Identify which cell holds the provided text, then report its [x, y] central coordinate. 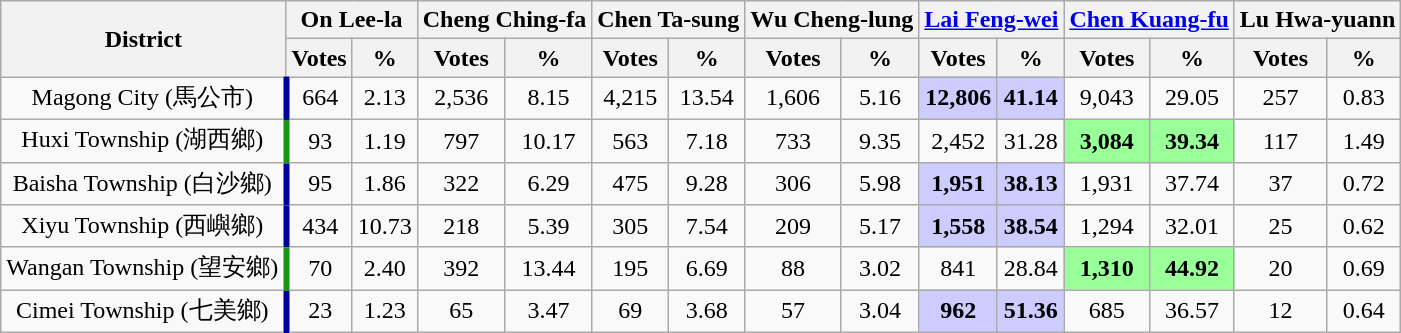
3.68 [707, 312]
8.15 [548, 98]
51.36 [1030, 312]
29.05 [1192, 98]
9.35 [880, 140]
563 [630, 140]
1,294 [1107, 226]
12 [1280, 312]
31.28 [1030, 140]
25 [1280, 226]
District [144, 39]
0.69 [1364, 268]
1,951 [958, 184]
392 [461, 268]
1.19 [384, 140]
2.40 [384, 268]
93 [319, 140]
0.64 [1364, 312]
305 [630, 226]
13.44 [548, 268]
Wangan Township (望安鄉) [144, 268]
685 [1107, 312]
4,215 [630, 98]
57 [794, 312]
65 [461, 312]
5.17 [880, 226]
3.02 [880, 268]
2,452 [958, 140]
117 [1280, 140]
69 [630, 312]
6.69 [707, 268]
797 [461, 140]
5.98 [880, 184]
37 [1280, 184]
322 [461, 184]
209 [794, 226]
841 [958, 268]
38.54 [1030, 226]
1,558 [958, 226]
664 [319, 98]
2,536 [461, 98]
37.74 [1192, 184]
Wu Cheng-lung [832, 20]
44.92 [1192, 268]
Lu Hwa-yuann [1317, 20]
32.01 [1192, 226]
10.17 [548, 140]
5.39 [548, 226]
0.62 [1364, 226]
0.72 [1364, 184]
13.54 [707, 98]
95 [319, 184]
1,310 [1107, 268]
70 [319, 268]
Magong City (馬公市) [144, 98]
218 [461, 226]
195 [630, 268]
9.28 [707, 184]
7.54 [707, 226]
10.73 [384, 226]
23 [319, 312]
88 [794, 268]
Chen Ta-sung [668, 20]
38.13 [1030, 184]
On Lee-la [352, 20]
3.47 [548, 312]
1,606 [794, 98]
1.23 [384, 312]
7.18 [707, 140]
Lai Feng-wei [992, 20]
1.86 [384, 184]
Cimei Township (七美鄉) [144, 312]
1.49 [1364, 140]
5.16 [880, 98]
Baisha Township (白沙鄉) [144, 184]
41.14 [1030, 98]
Chen Kuang-fu [1149, 20]
9,043 [1107, 98]
12,806 [958, 98]
Cheng Ching-fa [504, 20]
1,931 [1107, 184]
Xiyu Township (西嶼鄉) [144, 226]
39.34 [1192, 140]
962 [958, 312]
3,084 [1107, 140]
28.84 [1030, 268]
257 [1280, 98]
36.57 [1192, 312]
0.83 [1364, 98]
733 [794, 140]
434 [319, 226]
20 [1280, 268]
Huxi Township (湖西鄉) [144, 140]
2.13 [384, 98]
475 [630, 184]
6.29 [548, 184]
3.04 [880, 312]
306 [794, 184]
